Locate the cell with the specified text and output its [X, Y] center coordinate. 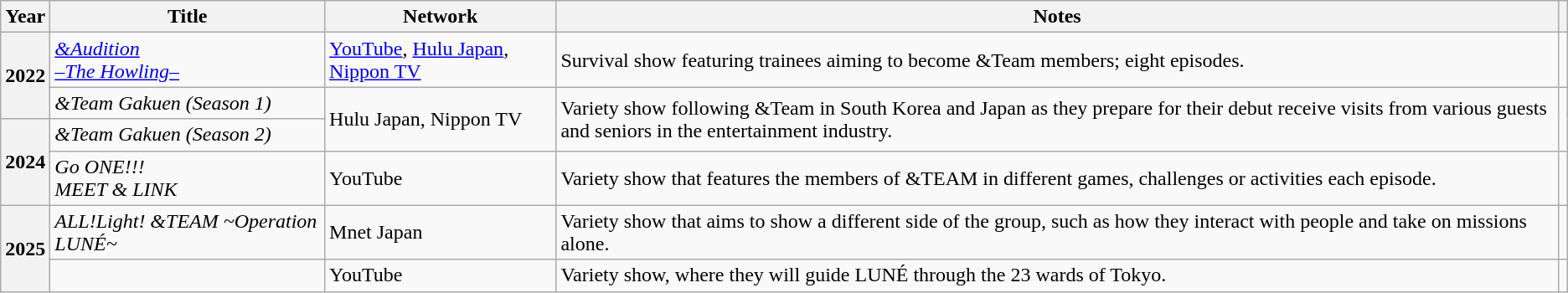
2024 [25, 162]
Network [441, 17]
Hulu Japan, Nippon TV [441, 119]
&Team Gakuen (Season 2) [188, 135]
ALL!Light! &TEAM ~Operation LUNÉ~ [188, 233]
Mnet Japan [441, 233]
YouTube, Hulu Japan, Nippon TV [441, 60]
Variety show that features the members of &TEAM in different games, challenges or activities each episode. [1057, 177]
Notes [1057, 17]
&Team Gakuen (Season 1) [188, 103]
Title [188, 17]
&Audition–The Howling– [188, 60]
Go ONE!!!MEET & LINK [188, 177]
2025 [25, 248]
Year [25, 17]
2022 [25, 75]
Variety show that aims to show a different side of the group, such as how they interact with people and take on missions alone. [1057, 233]
Variety show, where they will guide LUNÉ through the 23 wards of Tokyo. [1057, 275]
Survival show featuring trainees aiming to become &Team members; eight episodes. [1057, 60]
